From the cell containing the given text, extract its center point as (X, Y) coordinate. 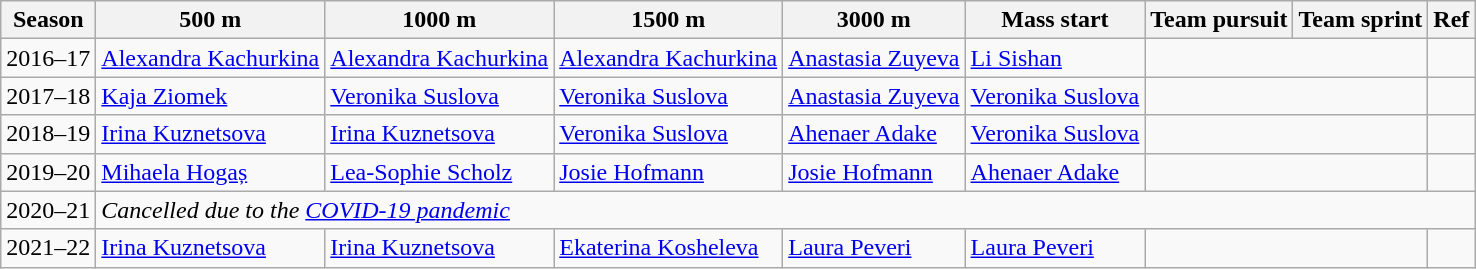
Kaja Ziomek (210, 96)
Season (48, 20)
2020–21 (48, 210)
Mihaela Hogaș (210, 172)
Ref (1452, 20)
2017–18 (48, 96)
Ekaterina Kosheleva (668, 248)
2016–17 (48, 58)
Cancelled due to the COVID-19 pandemic (786, 210)
Mass start (1055, 20)
Lea-Sophie Scholz (440, 172)
3000 m (874, 20)
1500 m (668, 20)
Li Sishan (1055, 58)
Team pursuit (1219, 20)
1000 m (440, 20)
500 m (210, 20)
2021–22 (48, 248)
Team sprint (1360, 20)
2019–20 (48, 172)
2018–19 (48, 134)
